For the text-containing cell, return its midpoint in (X, Y) coordinate format. 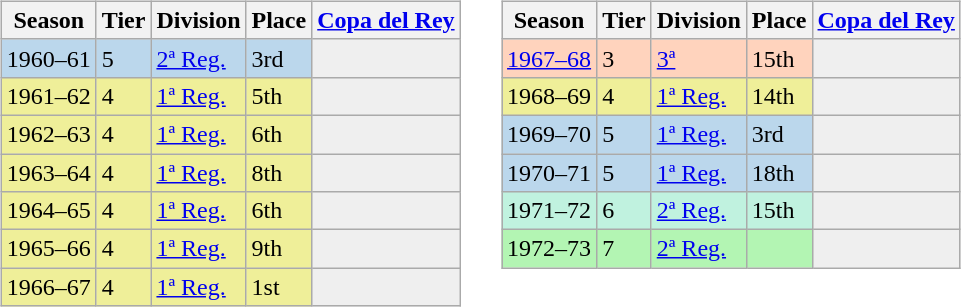
1971–72 (550, 211)
1964–65 (48, 211)
1966–67 (48, 287)
1st (279, 287)
1963–64 (48, 173)
1960–61 (48, 58)
9th (279, 249)
1961–62 (48, 96)
7 (624, 249)
1969–70 (550, 134)
8th (279, 173)
14th (779, 96)
1968–69 (550, 96)
1972–73 (550, 249)
5th (279, 96)
3 (624, 58)
18th (779, 173)
1967–68 (550, 58)
3ª (698, 58)
1962–63 (48, 134)
1965–66 (48, 249)
6 (624, 211)
1970–71 (550, 173)
